From the cell containing the given text, extract its center point as (x, y) coordinate. 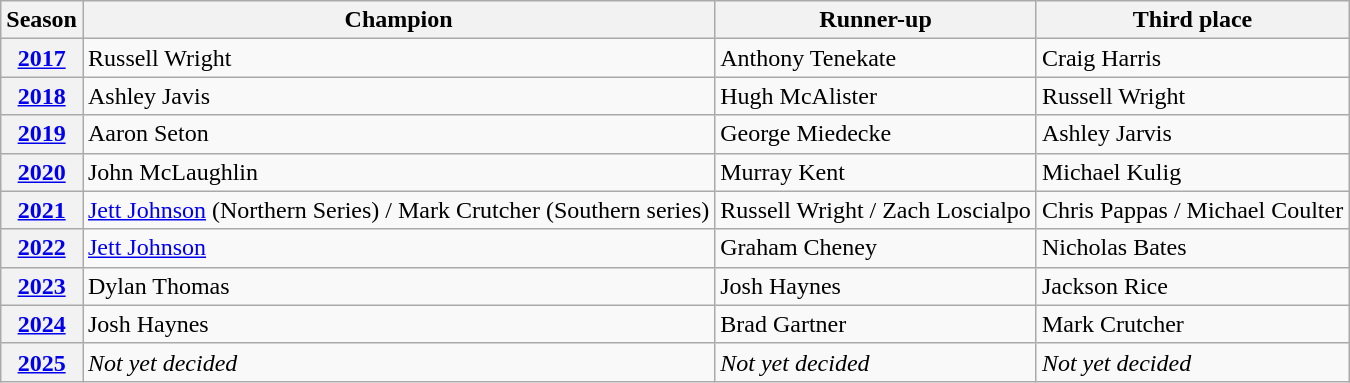
Ashley Jarvis (1192, 134)
Jackson Rice (1192, 286)
Michael Kulig (1192, 172)
Aaron Seton (398, 134)
2025 (42, 362)
Graham Cheney (876, 248)
Brad Gartner (876, 324)
Chris Pappas / Michael Coulter (1192, 210)
2018 (42, 96)
2017 (42, 58)
George Miedecke (876, 134)
2024 (42, 324)
Champion (398, 20)
2021 (42, 210)
2023 (42, 286)
Anthony Tenekate (876, 58)
Third place (1192, 20)
2022 (42, 248)
Runner-up (876, 20)
Jett Johnson (Northern Series) / Mark Crutcher (Southern series) (398, 210)
Murray Kent (876, 172)
Hugh McAlister (876, 96)
Russell Wright / Zach Loscialpo (876, 210)
2019 (42, 134)
Ashley Javis (398, 96)
John McLaughlin (398, 172)
Craig Harris (1192, 58)
Dylan Thomas (398, 286)
2020 (42, 172)
Nicholas Bates (1192, 248)
Jett Johnson (398, 248)
Season (42, 20)
Mark Crutcher (1192, 324)
